Scan for the cell matching the given text and deliver its (x, y) coordinate at center. 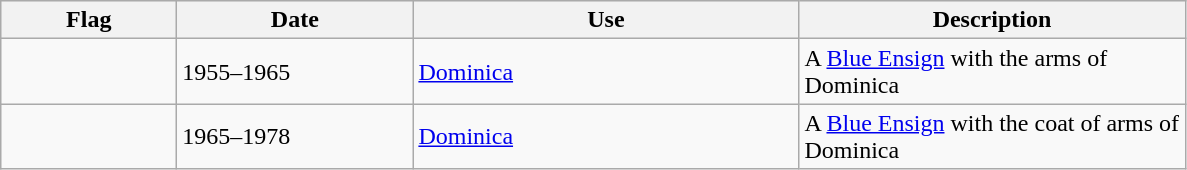
Date (295, 20)
1955–1965 (295, 72)
Flag (89, 20)
A Blue Ensign with the arms of Dominica (992, 72)
Use (606, 20)
Description (992, 20)
1965–1978 (295, 136)
A Blue Ensign with the coat of arms of Dominica (992, 136)
